Determine the (x, y) coordinate at the center of the cell enclosing the given text.  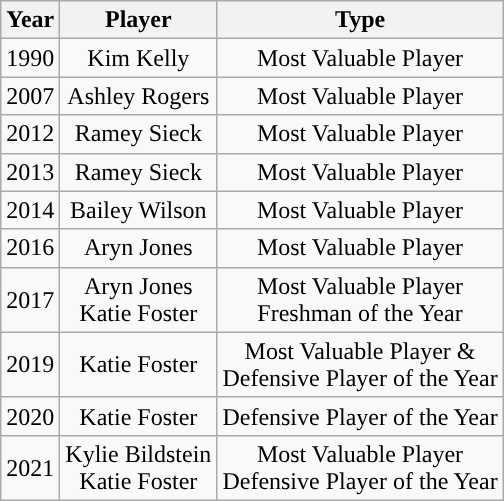
2007 (30, 96)
Aryn JonesKatie Foster (138, 300)
Kylie BildsteinKatie Foster (138, 468)
2021 (30, 468)
2013 (30, 172)
Most Valuable Player &Defensive Player of the Year (360, 364)
2016 (30, 248)
2019 (30, 364)
Player (138, 20)
Ashley Rogers (138, 96)
Aryn Jones (138, 248)
2012 (30, 134)
Type (360, 20)
Defensive Player of the Year (360, 416)
1990 (30, 58)
Kim Kelly (138, 58)
Bailey Wilson (138, 210)
2020 (30, 416)
2014 (30, 210)
Most Valuable PlayerDefensive Player of the Year (360, 468)
Most Valuable PlayerFreshman of the Year (360, 300)
Year (30, 20)
2017 (30, 300)
